Capture the cell that displays the provided text and extract its (x, y) central coordinate. 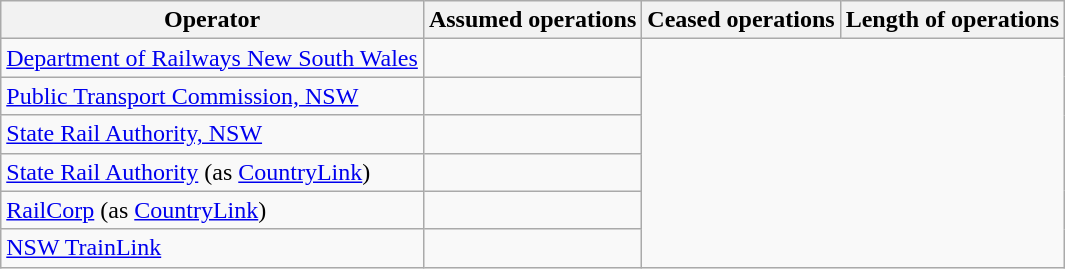
Ceased operations (741, 20)
State Rail Authority (as CountryLink) (212, 172)
Length of operations (952, 20)
State Rail Authority, NSW (212, 134)
Assumed operations (532, 20)
Public Transport Commission, NSW (212, 96)
RailCorp (as CountryLink) (212, 210)
NSW TrainLink (212, 248)
Department of Railways New South Wales (212, 58)
Operator (212, 20)
